Output the (x, y) coordinate of the center of the cell containing the given text.  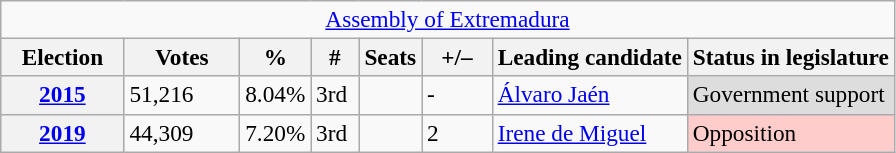
7.20% (276, 133)
# (335, 57)
Votes (182, 57)
Government support (790, 95)
Seats (390, 57)
% (276, 57)
- (458, 95)
Opposition (790, 133)
+/– (458, 57)
Irene de Miguel (590, 133)
Álvaro Jaén (590, 95)
Status in legislature (790, 57)
Leading candidate (590, 57)
8.04% (276, 95)
44,309 (182, 133)
Assembly of Extremadura (448, 19)
2019 (62, 133)
2015 (62, 95)
2 (458, 133)
Election (62, 57)
51,216 (182, 95)
